For the text-containing cell, return its midpoint in [x, y] coordinate format. 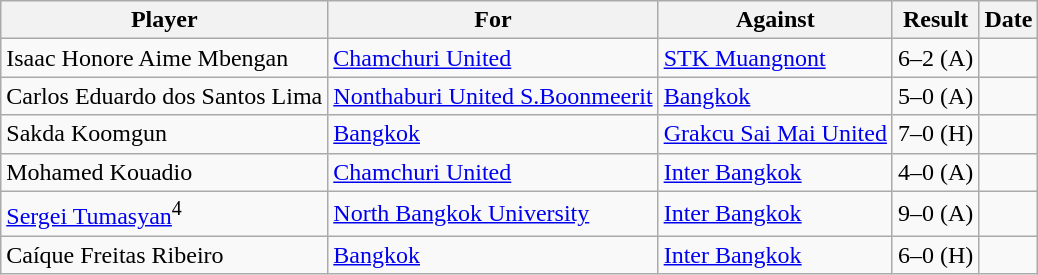
Sakda Koomgun [164, 134]
Carlos Eduardo dos Santos Lima [164, 96]
Nonthaburi United S.Boonmeerit [493, 96]
4–0 (A) [935, 172]
Date [1008, 20]
6–0 (H) [935, 255]
9–0 (A) [935, 214]
Caíque Freitas Ribeiro [164, 255]
Isaac Honore Aime Mbengan [164, 58]
7–0 (H) [935, 134]
Grakcu Sai Mai United [775, 134]
North Bangkok University [493, 214]
Against [775, 20]
STK Muangnont [775, 58]
Mohamed Kouadio [164, 172]
5–0 (A) [935, 96]
For [493, 20]
Result [935, 20]
Sergei Tumasyan4 [164, 214]
Player [164, 20]
6–2 (A) [935, 58]
